Identify which cell holds the provided text, then report its (x, y) central coordinate. 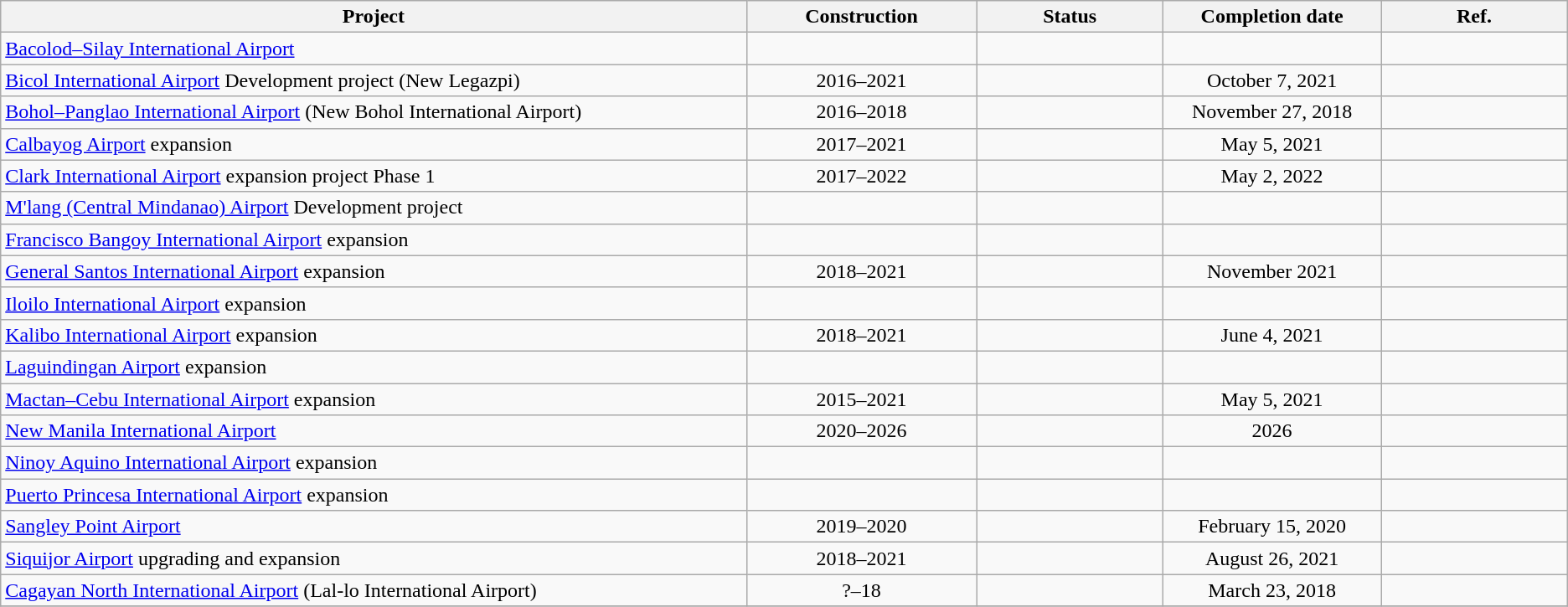
Ref. (1474, 17)
Kalibo International Airport expansion (374, 335)
2019–2020 (861, 527)
August 26, 2021 (1272, 558)
November 27, 2018 (1272, 112)
2026 (1272, 431)
March 23, 2018 (1272, 590)
Mactan–Cebu International Airport expansion (374, 399)
October 7, 2021 (1272, 80)
February 15, 2020 (1272, 527)
June 4, 2021 (1272, 335)
Laguindingan Airport expansion (374, 367)
Clark International Airport expansion project Phase 1 (374, 176)
2015–2021 (861, 399)
Construction (861, 17)
Sangley Point Airport (374, 527)
M'lang (Central Mindanao) Airport Development project (374, 208)
Iloilo International Airport expansion (374, 303)
November 2021 (1272, 271)
2017–2022 (861, 176)
Bacolod–Silay International Airport (374, 49)
General Santos International Airport expansion (374, 271)
2016–2018 (861, 112)
Siquijor Airport upgrading and expansion (374, 558)
Project (374, 17)
Puerto Princesa International Airport expansion (374, 495)
2016–2021 (861, 80)
Completion date (1272, 17)
2020–2026 (861, 431)
May 2, 2022 (1272, 176)
Status (1070, 17)
Calbayog Airport expansion (374, 144)
Bicol International Airport Development project (New Legazpi) (374, 80)
Francisco Bangoy International Airport expansion (374, 239)
Cagayan North International Airport (Lal-lo International Airport) (374, 590)
?–18 (861, 590)
New Manila International Airport (374, 431)
2017–2021 (861, 144)
Ninoy Aquino International Airport expansion (374, 463)
Bohol–Panglao International Airport (New Bohol International Airport) (374, 112)
